From the cell containing the given text, extract its center point as (x, y) coordinate. 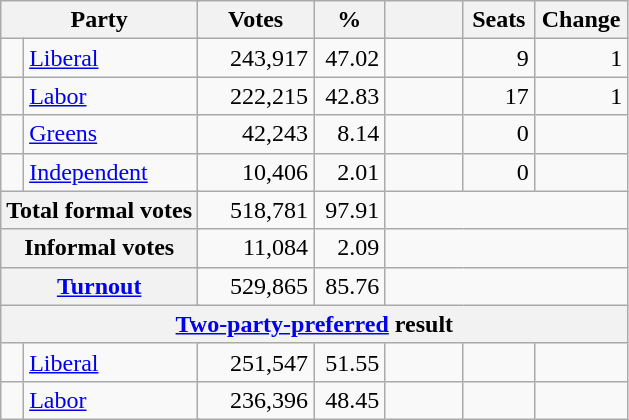
Independent (111, 172)
8.14 (350, 134)
518,781 (256, 210)
529,865 (256, 286)
2.09 (350, 248)
2.01 (350, 172)
97.91 (350, 210)
Two-party-preferred result (314, 324)
% (350, 20)
51.55 (350, 362)
251,547 (256, 362)
Greens (111, 134)
Informal votes (100, 248)
236,396 (256, 400)
Party (100, 20)
243,917 (256, 58)
85.76 (350, 286)
42.83 (350, 96)
17 (498, 96)
47.02 (350, 58)
10,406 (256, 172)
Votes (256, 20)
48.45 (350, 400)
11,084 (256, 248)
Turnout (100, 286)
Seats (498, 20)
Total formal votes (100, 210)
222,215 (256, 96)
42,243 (256, 134)
Change (581, 20)
9 (498, 58)
